Detect which cell encompasses the target text, then output its [x, y] center coordinate. 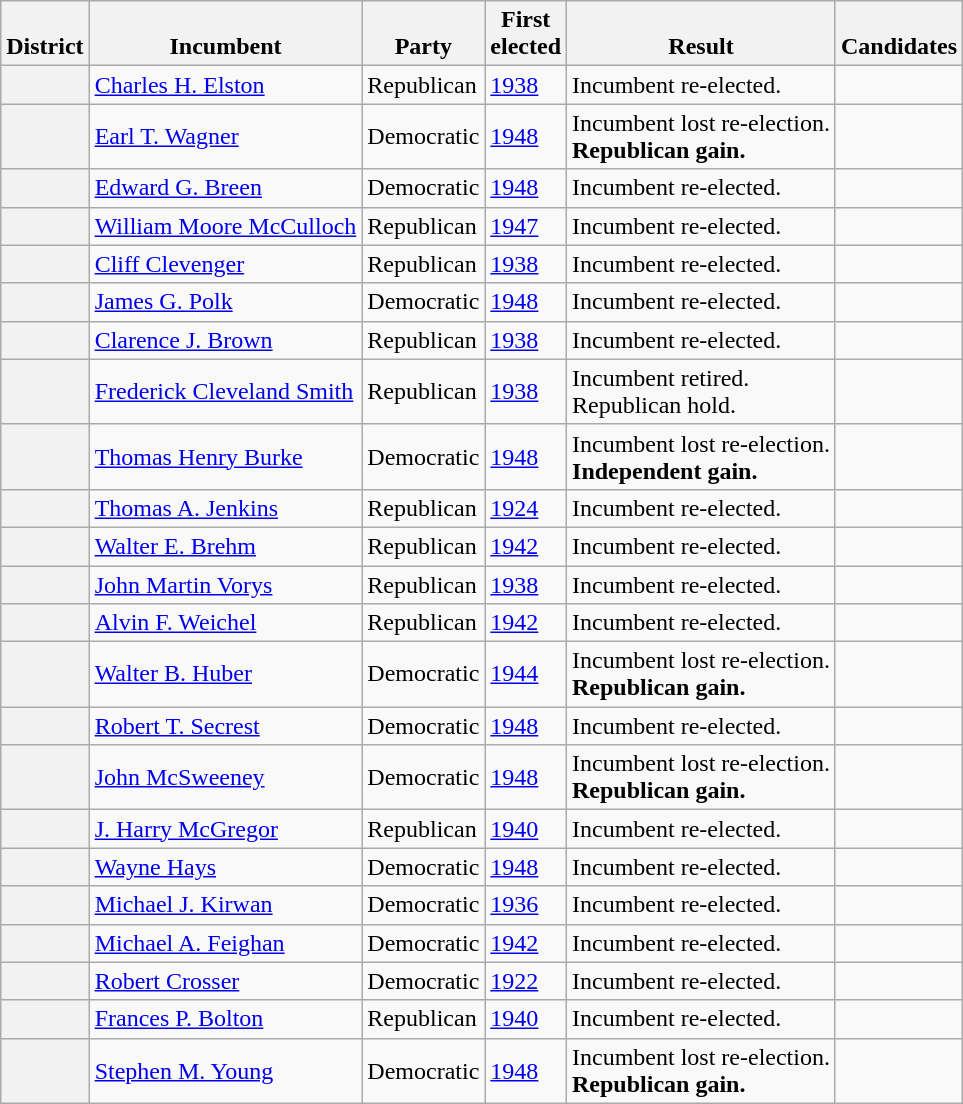
Clarence J. Brown [226, 340]
Michael J. Kirwan [226, 905]
J. Harry McGregor [226, 829]
Alvin F. Weichel [226, 623]
1922 [526, 981]
Thomas A. Jenkins [226, 508]
John McSweeney [226, 778]
Thomas Henry Burke [226, 456]
Incumbent retired.Republican hold. [702, 392]
John Martin Vorys [226, 585]
1944 [526, 674]
Wayne Hays [226, 867]
Charles H. Elston [226, 85]
Stephen M. Young [226, 1070]
Incumbent lost re-election.Independent gain. [702, 456]
Frederick Cleveland Smith [226, 392]
Walter E. Brehm [226, 546]
Party [424, 34]
Michael A. Feighan [226, 943]
1947 [526, 226]
District [45, 34]
James G. Polk [226, 302]
Cliff Clevenger [226, 264]
Frances P. Bolton [226, 1019]
Walter B. Huber [226, 674]
Candidates [898, 34]
William Moore McCulloch [226, 226]
1924 [526, 508]
Robert Crosser [226, 981]
Earl T. Wagner [226, 136]
Robert T. Secrest [226, 726]
1936 [526, 905]
Edward G. Breen [226, 188]
Result [702, 34]
Firstelected [526, 34]
Incumbent [226, 34]
